Provide the [X, Y] coordinate of the cell's center where the given text is located.  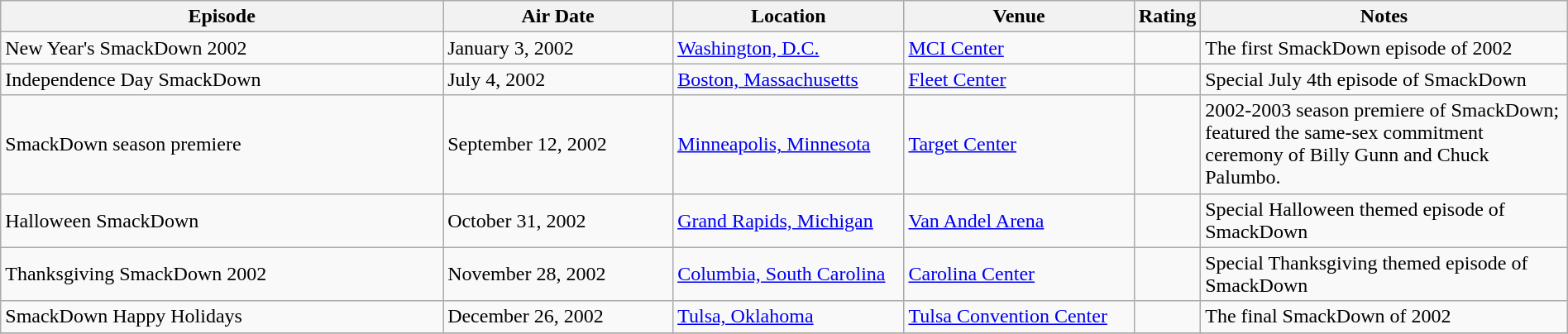
Washington, D.C. [789, 48]
Van Andel Arena [1019, 220]
Rating [1167, 17]
Air Date [558, 17]
Special Thanksgiving themed episode of SmackDown [1384, 274]
Special Halloween themed episode of SmackDown [1384, 220]
September 12, 2002 [558, 144]
October 31, 2002 [558, 220]
MCI Center [1019, 48]
Episode [222, 17]
Minneapolis, Minnesota [789, 144]
Venue [1019, 17]
Target Center [1019, 144]
New Year's SmackDown 2002 [222, 48]
Thanksgiving SmackDown 2002 [222, 274]
Special July 4th episode of SmackDown [1384, 79]
Grand Rapids, Michigan [789, 220]
Independence Day SmackDown [222, 79]
January 3, 2002 [558, 48]
Carolina Center [1019, 274]
SmackDown Happy Holidays [222, 317]
2002-2003 season premiere of SmackDown; featured the same-sex commitment ceremony of Billy Gunn and Chuck Palumbo. [1384, 144]
November 28, 2002 [558, 274]
Location [789, 17]
December 26, 2002 [558, 317]
Columbia, South Carolina [789, 274]
Boston, Massachusetts [789, 79]
Notes [1384, 17]
The first SmackDown episode of 2002 [1384, 48]
July 4, 2002 [558, 79]
Tulsa, Oklahoma [789, 317]
The final SmackDown of 2002 [1384, 317]
Tulsa Convention Center [1019, 317]
Fleet Center [1019, 79]
SmackDown season premiere [222, 144]
Halloween SmackDown [222, 220]
